Scan for the cell matching the given text and deliver its (X, Y) coordinate at center. 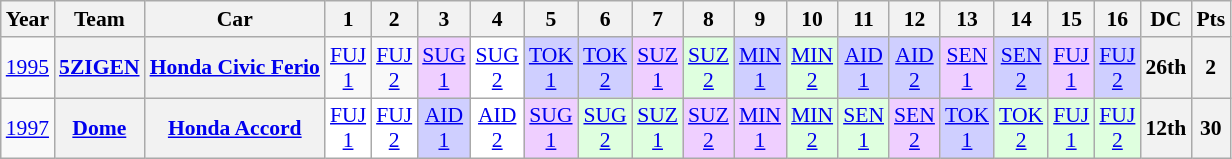
9 (760, 19)
Honda Accord (235, 128)
11 (864, 19)
15 (1071, 19)
Pts (1210, 19)
6 (605, 19)
Honda Civic Ferio (235, 68)
26th (1166, 68)
Year (28, 19)
30 (1210, 128)
1 (348, 19)
10 (812, 19)
1995 (28, 68)
7 (658, 19)
1997 (28, 128)
Team (100, 19)
8 (708, 19)
DC (1166, 19)
16 (1117, 19)
4 (498, 19)
Car (235, 19)
5 (551, 19)
13 (967, 19)
12 (914, 19)
5ZIGEN (100, 68)
14 (1021, 19)
12th (1166, 128)
3 (444, 19)
Dome (100, 128)
